Identify which cell holds the provided text, then report its (X, Y) central coordinate. 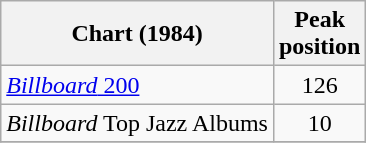
Billboard 200 (138, 85)
Chart (1984) (138, 34)
Billboard Top Jazz Albums (138, 123)
Peakposition (319, 34)
126 (319, 85)
10 (319, 123)
